Output the [X, Y] coordinate of the center of the cell containing the given text.  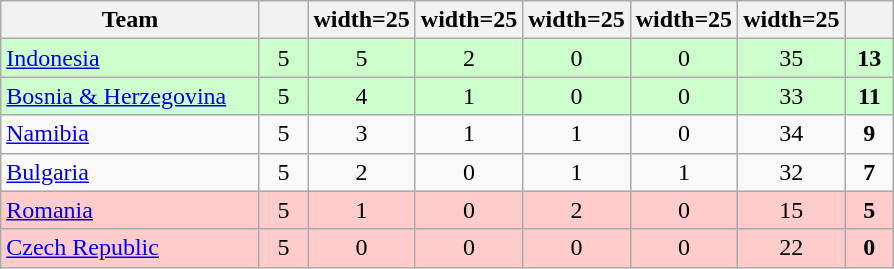
7 [870, 172]
Bosnia & Herzegovina [130, 96]
33 [792, 96]
13 [870, 58]
15 [792, 210]
34 [792, 134]
Czech Republic [130, 248]
9 [870, 134]
22 [792, 248]
Bulgaria [130, 172]
Namibia [130, 134]
32 [792, 172]
Team [130, 20]
Indonesia [130, 58]
Romania [130, 210]
4 [362, 96]
3 [362, 134]
11 [870, 96]
35 [792, 58]
